Provide the [X, Y] coordinate of the cell's center where the given text is located.  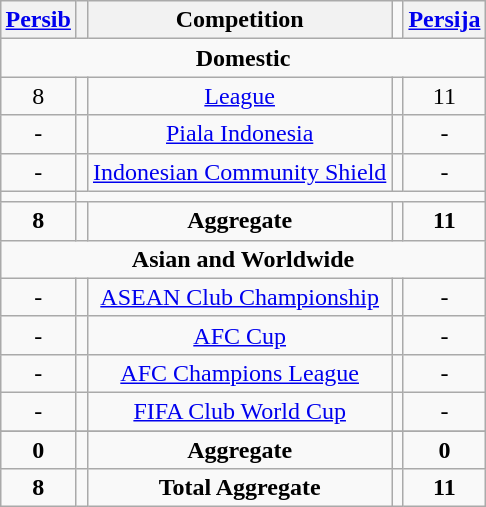
Asian and Worldwide [243, 259]
Indonesian Community Shield [239, 172]
Piala Indonesia [239, 134]
AFC Champions League [239, 373]
Domestic [243, 58]
League [239, 96]
Competition [239, 20]
AFC Cup [239, 335]
Total Aggregate [239, 488]
ASEAN Club Championship [239, 297]
Persija [444, 20]
Persib [38, 20]
FIFA Club World Cup [239, 411]
